Return [x, y] of the center of cell containing provided text 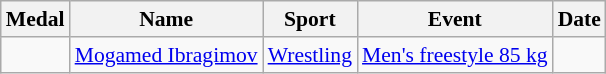
Date [580, 19]
Mogamed Ibragimov [166, 55]
Medal [36, 19]
Name [166, 19]
Sport [310, 19]
Event [455, 19]
Wrestling [310, 55]
Men's freestyle 85 kg [455, 55]
